Output the [x, y] coordinate of the center of the cell containing the given text.  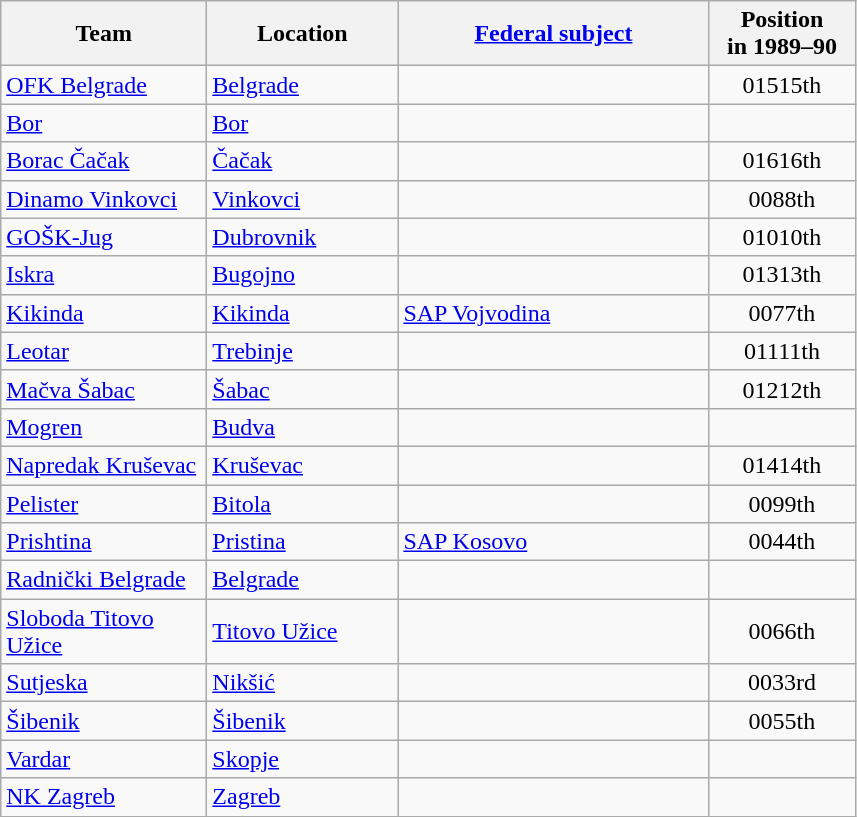
Sutjeska [104, 683]
Borac Čačak [104, 161]
NK Zagreb [104, 797]
GOŠK-Jug [104, 237]
Čačak [302, 161]
Iskra [104, 275]
Dubrovnik [302, 237]
01515th [782, 85]
Bugojno [302, 275]
Šabac [302, 389]
0033rd [782, 683]
Titovo Užice [302, 632]
0044th [782, 542]
Budva [302, 427]
Nikšić [302, 683]
Mogren [104, 427]
Vardar [104, 759]
01212th [782, 389]
01616th [782, 161]
Positionin 1989–90 [782, 34]
0099th [782, 503]
0077th [782, 313]
Leotar [104, 351]
Team [104, 34]
0066th [782, 632]
Napredak Kruševac [104, 465]
Pristina [302, 542]
Skopje [302, 759]
Sloboda Titovo Užice [104, 632]
01414th [782, 465]
Federal subject [554, 34]
Mačva Šabac [104, 389]
SAP Vojvodina [554, 313]
01010th [782, 237]
Bitola [302, 503]
OFK Belgrade [104, 85]
Kruševac [302, 465]
Dinamo Vinkovci [104, 199]
0088th [782, 199]
0055th [782, 721]
01111th [782, 351]
01313th [782, 275]
SAP Kosovo [554, 542]
Location [302, 34]
Pelister [104, 503]
Radnički Belgrade [104, 580]
Prishtina [104, 542]
Trebinje [302, 351]
Vinkovci [302, 199]
Zagreb [302, 797]
